Provide the [X, Y] coordinate of the cell's center where the given text is located.  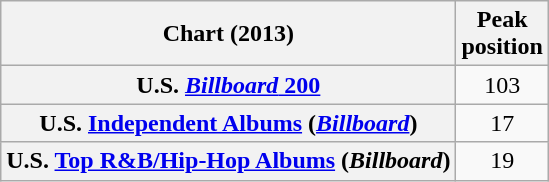
U.S. Top R&B/Hip-Hop Albums (Billboard) [228, 161]
Peakposition [502, 34]
U.S. Billboard 200 [228, 85]
Chart (2013) [228, 34]
17 [502, 123]
U.S. Independent Albums (Billboard) [228, 123]
19 [502, 161]
103 [502, 85]
